Capture the cell that displays the provided text and extract its (x, y) central coordinate. 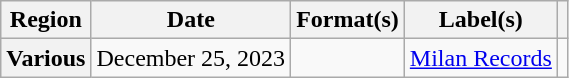
Format(s) (348, 20)
Label(s) (480, 20)
Milan Records (480, 58)
Region (46, 20)
Various (46, 58)
December 25, 2023 (191, 58)
Date (191, 20)
